Return the [x, y] coordinate for the center point of the cell that contains the specified text.  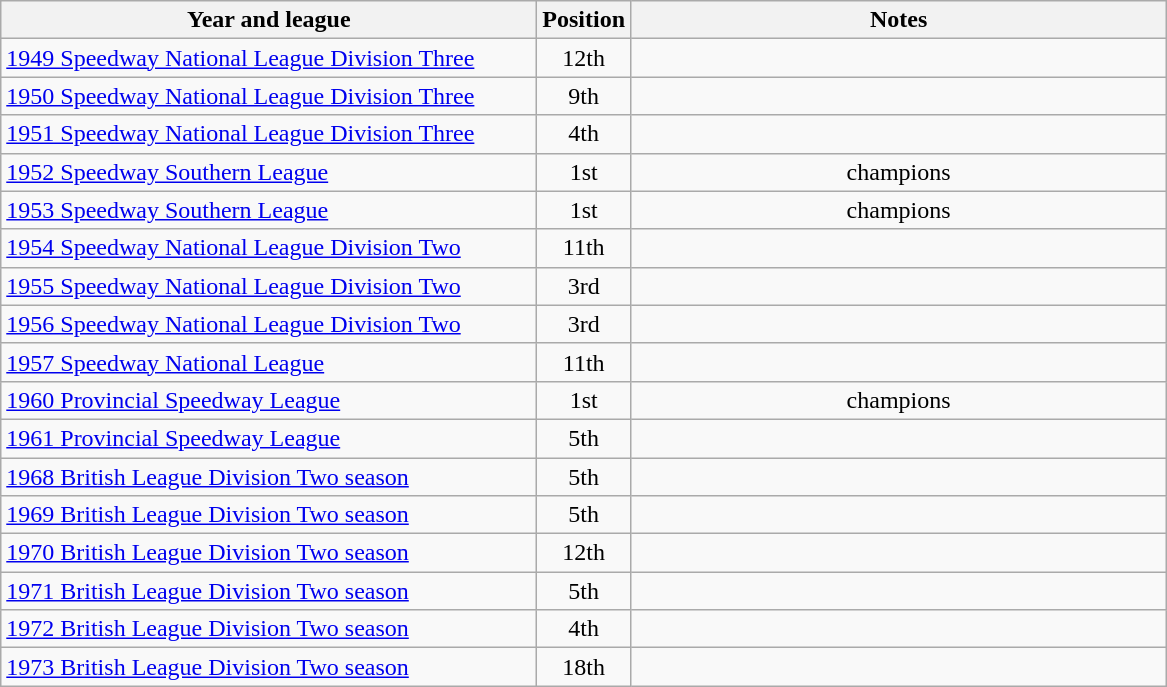
Year and league [269, 20]
1972 British League Division Two season [269, 629]
1954 Speedway National League Division Two [269, 248]
1960 Provincial Speedway League [269, 400]
1971 British League Division Two season [269, 591]
1970 British League Division Two season [269, 553]
1953 Speedway Southern League [269, 210]
1951 Speedway National League Division Three [269, 134]
1952 Speedway Southern League [269, 172]
1950 Speedway National League Division Three [269, 96]
1968 British League Division Two season [269, 477]
9th [584, 96]
1961 Provincial Speedway League [269, 438]
Notes [899, 20]
1957 Speedway National League [269, 362]
18th [584, 667]
1973 British League Division Two season [269, 667]
1955 Speedway National League Division Two [269, 286]
1969 British League Division Two season [269, 515]
Position [584, 20]
1949 Speedway National League Division Three [269, 58]
1956 Speedway National League Division Two [269, 324]
